For the text-containing cell, return its midpoint in (x, y) coordinate format. 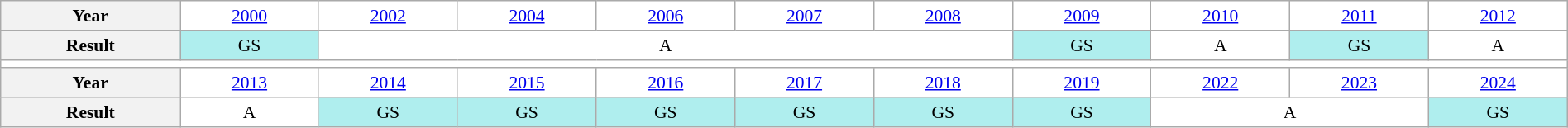
2013 (250, 83)
2017 (805, 83)
2007 (805, 16)
2009 (1082, 16)
2019 (1082, 83)
2008 (943, 16)
2006 (666, 16)
2011 (1360, 16)
2000 (250, 16)
2024 (1498, 83)
2002 (388, 16)
2023 (1360, 83)
2012 (1498, 16)
2022 (1221, 83)
2018 (943, 83)
2016 (666, 83)
2010 (1221, 16)
2004 (527, 16)
2014 (388, 83)
2015 (527, 83)
